Extract the (x, y) coordinate from the center of the cell holding the provided text.  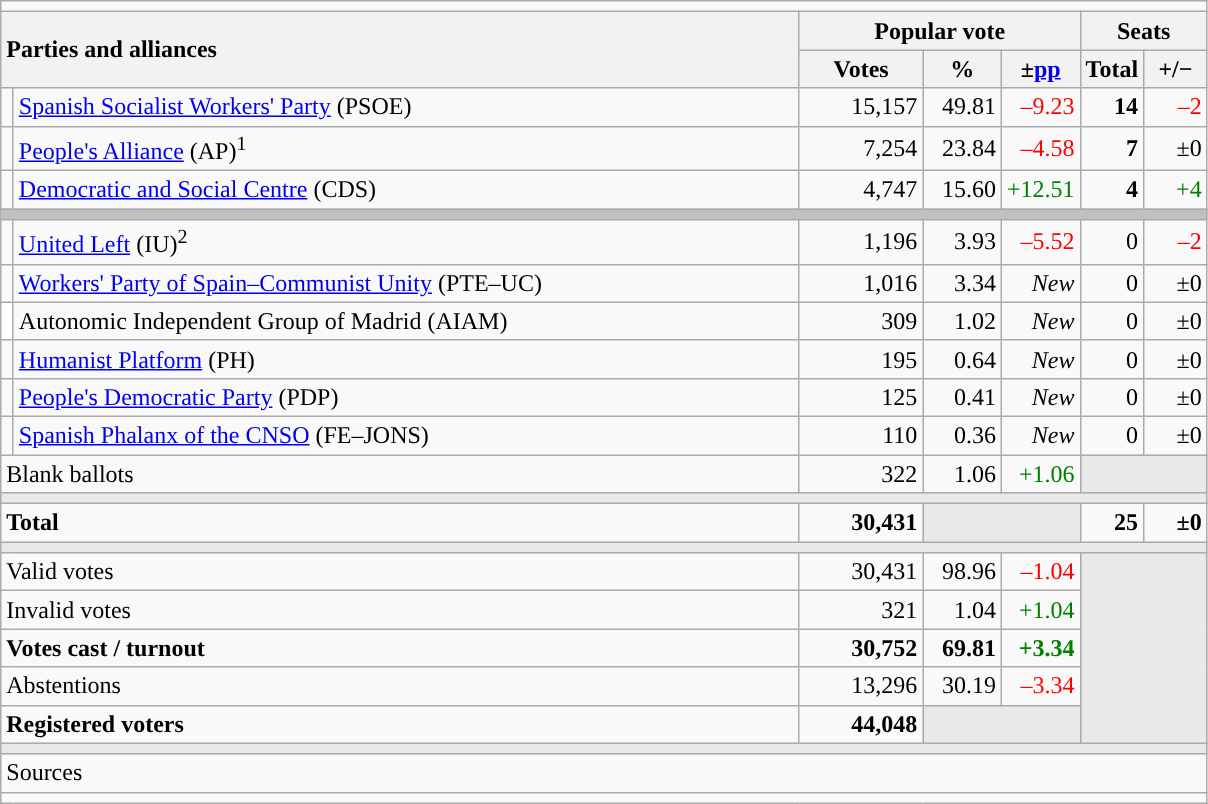
110 (861, 435)
People's Alliance (AP)1 (406, 148)
1.04 (962, 610)
United Left (IU)2 (406, 242)
30,752 (861, 648)
–5.52 (1040, 242)
Parties and alliances (400, 50)
69.81 (962, 648)
98.96 (962, 572)
195 (861, 359)
1,196 (861, 242)
Valid votes (400, 572)
Sources (604, 773)
0.64 (962, 359)
13,296 (861, 686)
Seats (1144, 31)
+/− (1176, 69)
+1.04 (1040, 610)
Workers' Party of Spain–Communist Unity (PTE–UC) (406, 283)
1,016 (861, 283)
Votes cast / turnout (400, 648)
322 (861, 474)
1.02 (962, 321)
309 (861, 321)
Votes (861, 69)
1.06 (962, 474)
Registered voters (400, 724)
+1.06 (1040, 474)
25 (1112, 523)
+12.51 (1040, 190)
People's Democratic Party (PDP) (406, 397)
3.34 (962, 283)
3.93 (962, 242)
Abstentions (400, 686)
321 (861, 610)
15.60 (962, 190)
0.41 (962, 397)
Spanish Socialist Workers' Party (PSOE) (406, 107)
15,157 (861, 107)
4 (1112, 190)
Popular vote (940, 31)
23.84 (962, 148)
Democratic and Social Centre (CDS) (406, 190)
4,747 (861, 190)
Invalid votes (400, 610)
44,048 (861, 724)
+3.34 (1040, 648)
7,254 (861, 148)
0.36 (962, 435)
49.81 (962, 107)
–4.58 (1040, 148)
Spanish Phalanx of the CNSO (FE–JONS) (406, 435)
–1.04 (1040, 572)
Humanist Platform (PH) (406, 359)
–3.34 (1040, 686)
–9.23 (1040, 107)
±pp (1040, 69)
125 (861, 397)
% (962, 69)
+4 (1176, 190)
30.19 (962, 686)
Blank ballots (400, 474)
Autonomic Independent Group of Madrid (AIAM) (406, 321)
14 (1112, 107)
7 (1112, 148)
